Determine the [X, Y] coordinate at the center of the cell enclosing the given text.  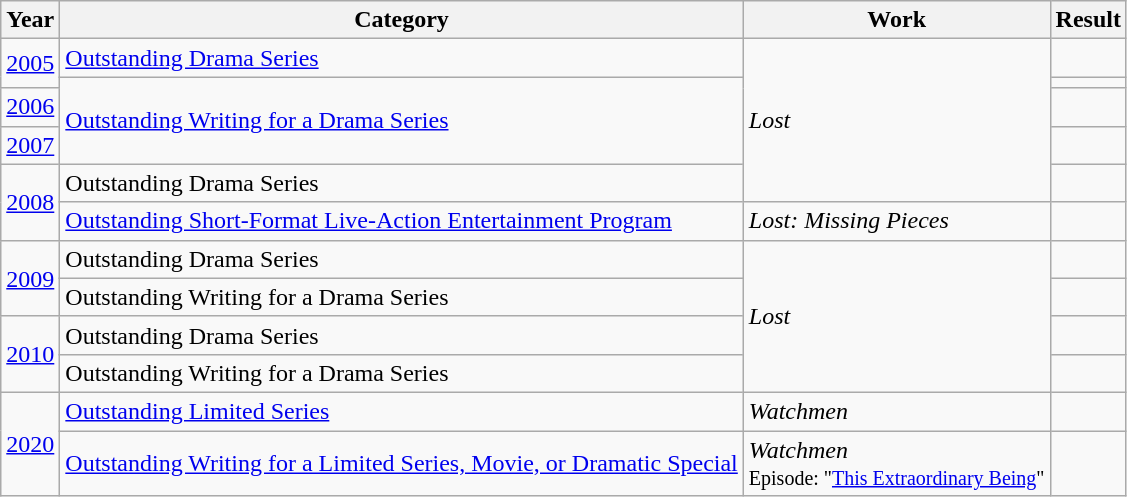
Outstanding Limited Series [402, 411]
Year [30, 20]
Lost: Missing Pieces [896, 221]
Category [402, 20]
2006 [30, 107]
2005 [30, 64]
Outstanding Writing for a Limited Series, Movie, or Dramatic Special [402, 462]
2010 [30, 354]
2009 [30, 278]
Result [1088, 20]
Outstanding Short-Format Live-Action Entertainment Program [402, 221]
2007 [30, 145]
WatchmenEpisode: "This Extraordinary Being" [896, 462]
2020 [30, 444]
2008 [30, 202]
Watchmen [896, 411]
Work [896, 20]
